Identify which cell holds the provided text, then report its (x, y) central coordinate. 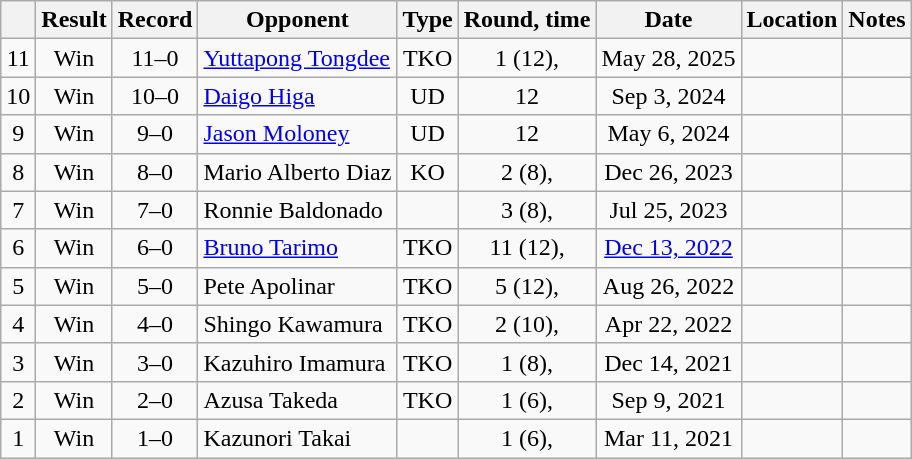
May 28, 2025 (668, 58)
Round, time (527, 20)
Azusa Takeda (298, 400)
Kazuhiro Imamura (298, 362)
6–0 (155, 248)
Pete Apolinar (298, 286)
9–0 (155, 134)
4–0 (155, 324)
3–0 (155, 362)
1 (18, 438)
3 (8), (527, 210)
7–0 (155, 210)
Type (428, 20)
1–0 (155, 438)
Daigo Higa (298, 96)
Notes (877, 20)
KO (428, 172)
Yuttapong Tongdee (298, 58)
4 (18, 324)
Sep 9, 2021 (668, 400)
11–0 (155, 58)
Aug 26, 2022 (668, 286)
2 (18, 400)
11 (18, 58)
2 (10), (527, 324)
Apr 22, 2022 (668, 324)
Kazunori Takai (298, 438)
Result (74, 20)
3 (18, 362)
2–0 (155, 400)
Ronnie Baldonado (298, 210)
11 (12), (527, 248)
10 (18, 96)
Sep 3, 2024 (668, 96)
1 (8), (527, 362)
Location (792, 20)
Jul 25, 2023 (668, 210)
2 (8), (527, 172)
Opponent (298, 20)
Date (668, 20)
5–0 (155, 286)
May 6, 2024 (668, 134)
Jason Moloney (298, 134)
6 (18, 248)
Shingo Kawamura (298, 324)
Dec 13, 2022 (668, 248)
Record (155, 20)
5 (12), (527, 286)
7 (18, 210)
9 (18, 134)
Mar 11, 2021 (668, 438)
5 (18, 286)
8–0 (155, 172)
8 (18, 172)
Dec 14, 2021 (668, 362)
Bruno Tarimo (298, 248)
Mario Alberto Diaz (298, 172)
Dec 26, 2023 (668, 172)
1 (12), (527, 58)
10–0 (155, 96)
